Pinpoint the cell where the given text exists, returning its [X, Y] midpoint coordinate. 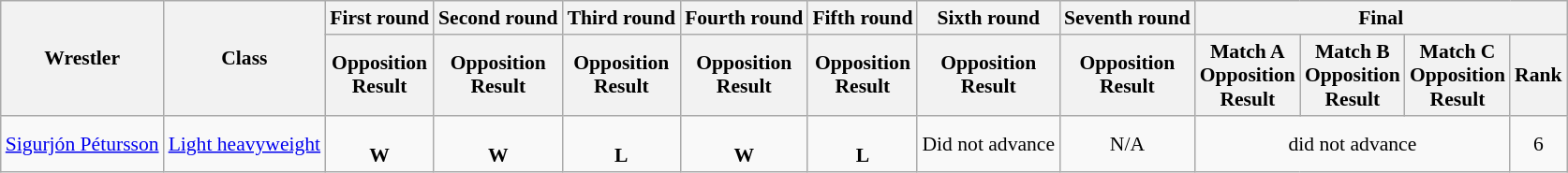
Did not advance [988, 144]
Sixth round [988, 18]
First round [379, 18]
Class [245, 58]
Match COppositionResult [1457, 75]
Sigurjón Pétursson [82, 144]
Fifth round [862, 18]
Seventh round [1128, 18]
Third round [622, 18]
6 [1538, 144]
Match BOppositionResult [1353, 75]
N/A [1128, 144]
Second round [498, 18]
Light heavyweight [245, 144]
Final [1381, 18]
Fourth round [744, 18]
Rank [1538, 75]
did not advance [1353, 144]
Wrestler [82, 58]
Match AOppositionResult [1248, 75]
